Provide the (x, y) coordinate of the cell's center where the given text is located.  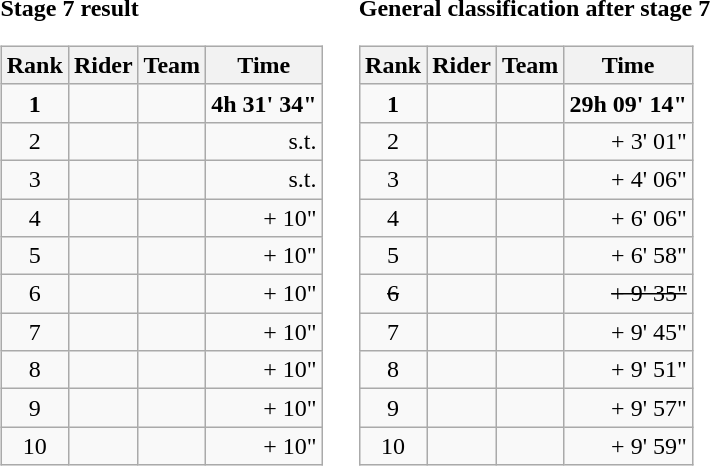
29h 09' 14" (628, 103)
+ 9' 45" (628, 332)
+ 9' 59" (628, 446)
+ 9' 35" (628, 294)
4h 31' 34" (264, 103)
+ 4' 06" (628, 179)
+ 9' 57" (628, 408)
+ 9' 51" (628, 370)
+ 3' 01" (628, 141)
+ 6' 58" (628, 256)
+ 6' 06" (628, 217)
